Search for the cell housing the specified text and yield its [X, Y] center coordinate. 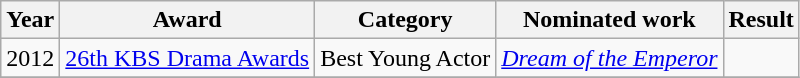
Nominated work [610, 20]
Best Young Actor [406, 58]
2012 [30, 58]
Category [406, 20]
Year [30, 20]
Award [188, 20]
26th KBS Drama Awards [188, 58]
Result [761, 20]
Dream of the Emperor [610, 58]
